Return (x, y) of the center of cell containing provided text 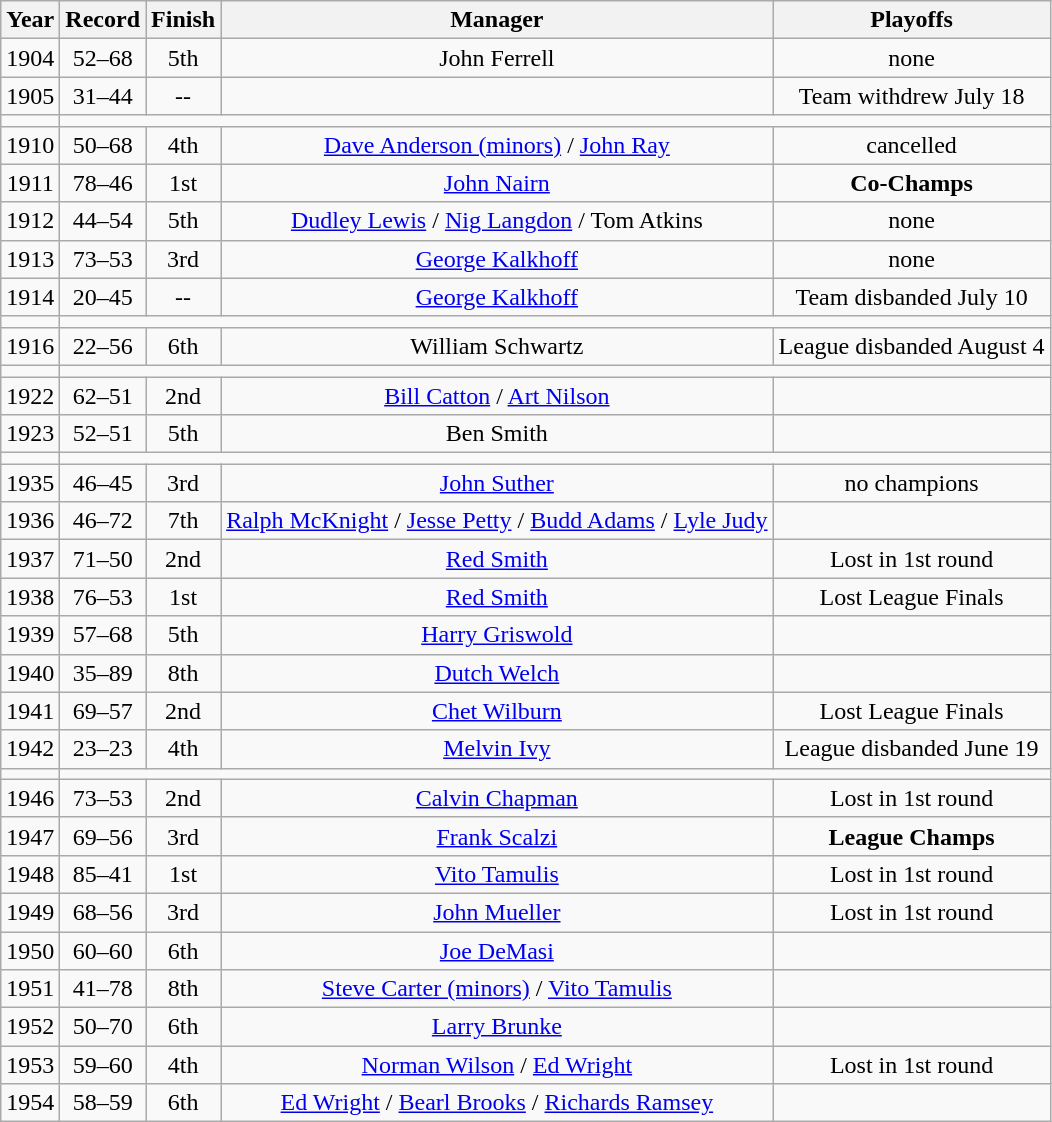
Calvin Chapman (497, 798)
44–54 (103, 221)
League Champs (912, 836)
Bill Catton / Art Nilson (497, 395)
22–56 (103, 346)
52–51 (103, 434)
7th (184, 521)
78–46 (103, 183)
Norman Wilson / Ed Wright (497, 1065)
1941 (30, 711)
Team withdrew July 18 (912, 96)
cancelled (912, 145)
85–41 (103, 874)
69–56 (103, 836)
1937 (30, 559)
1947 (30, 836)
Co-Champs (912, 183)
Manager (497, 20)
1905 (30, 96)
23–23 (103, 749)
League disbanded August 4 (912, 346)
68–56 (103, 912)
Ed Wright / Bearl Brooks / Richards Ramsey (497, 1103)
1946 (30, 798)
71–50 (103, 559)
52–68 (103, 58)
76–53 (103, 597)
1913 (30, 259)
35–89 (103, 673)
1904 (30, 58)
69–57 (103, 711)
50–68 (103, 145)
1938 (30, 597)
1936 (30, 521)
1940 (30, 673)
Harry Griswold (497, 635)
60–60 (103, 951)
59–60 (103, 1065)
1923 (30, 434)
31–44 (103, 96)
62–51 (103, 395)
41–78 (103, 989)
Record (103, 20)
1952 (30, 1027)
Dutch Welch (497, 673)
John Ferrell (497, 58)
1953 (30, 1065)
Ralph McKnight / Jesse Petty / Budd Adams / Lyle Judy (497, 521)
1914 (30, 297)
46–72 (103, 521)
1911 (30, 183)
1954 (30, 1103)
Steve Carter (minors) / Vito Tamulis (497, 989)
1948 (30, 874)
Frank Scalzi (497, 836)
Vito Tamulis (497, 874)
Ben Smith (497, 434)
1949 (30, 912)
1950 (30, 951)
1912 (30, 221)
1951 (30, 989)
no champions (912, 483)
John Nairn (497, 183)
Joe DeMasi (497, 951)
57–68 (103, 635)
Team disbanded July 10 (912, 297)
1910 (30, 145)
League disbanded June 19 (912, 749)
50–70 (103, 1027)
Playoffs (912, 20)
1922 (30, 395)
58–59 (103, 1103)
William Schwartz (497, 346)
Larry Brunke (497, 1027)
20–45 (103, 297)
1939 (30, 635)
Dudley Lewis / Nig Langdon / Tom Atkins (497, 221)
John Mueller (497, 912)
Finish (184, 20)
John Suther (497, 483)
1916 (30, 346)
1935 (30, 483)
Dave Anderson (minors) / John Ray (497, 145)
46–45 (103, 483)
Melvin Ivy (497, 749)
Year (30, 20)
1942 (30, 749)
Chet Wilburn (497, 711)
